Detect which cell encompasses the target text, then output its [x, y] center coordinate. 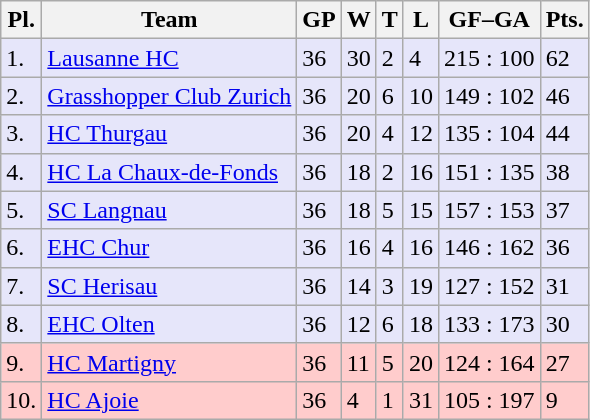
62 [564, 58]
6. [22, 248]
1 [390, 400]
46 [564, 96]
GF–GA [489, 20]
27 [564, 362]
4. [22, 172]
8. [22, 324]
HC La Chaux-de-Fonds [170, 172]
9 [564, 400]
EHC Olten [170, 324]
133 : 173 [489, 324]
7. [22, 286]
SC Herisau [170, 286]
105 : 197 [489, 400]
T [390, 20]
Team [170, 20]
146 : 162 [489, 248]
10. [22, 400]
Grasshopper Club Zurich [170, 96]
149 : 102 [489, 96]
SC Langnau [170, 210]
135 : 104 [489, 134]
5. [22, 210]
HC Ajoie [170, 400]
127 : 152 [489, 286]
2. [22, 96]
W [358, 20]
44 [564, 134]
11 [358, 362]
14 [358, 286]
9. [22, 362]
1. [22, 58]
215 : 100 [489, 58]
151 : 135 [489, 172]
3 [390, 286]
19 [420, 286]
EHC Chur [170, 248]
HC Thurgau [170, 134]
38 [564, 172]
10 [420, 96]
HC Martigny [170, 362]
15 [420, 210]
GP [319, 20]
Pts. [564, 20]
Lausanne HC [170, 58]
37 [564, 210]
124 : 164 [489, 362]
157 : 153 [489, 210]
3. [22, 134]
L [420, 20]
Pl. [22, 20]
